Scan for the cell matching the given text and deliver its [x, y] coordinate at center. 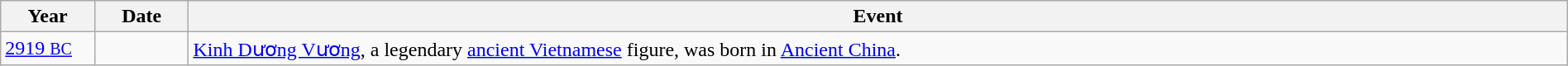
2919 BC [48, 49]
Kinh Dương Vương, a legendary ancient Vietnamese figure, was born in Ancient China. [878, 49]
Event [878, 16]
Date [141, 16]
Year [48, 16]
